Find where the given text appears and provide that cell's center as (X, Y) coordinate. 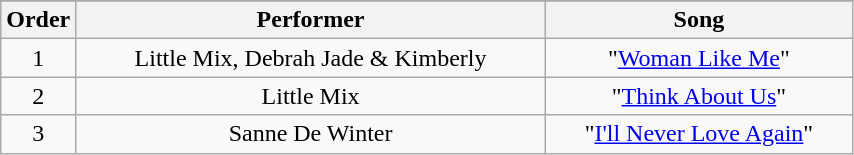
"Woman Like Me" (698, 58)
"I'll Never Love Again" (698, 134)
Order (38, 20)
1 (38, 58)
Song (698, 20)
3 (38, 134)
Little Mix (311, 96)
"Think About Us" (698, 96)
Little Mix, Debrah Jade & Kimberly (311, 58)
2 (38, 96)
Sanne De Winter (311, 134)
Performer (311, 20)
